Return the (x, y) coordinate for the center point of the cell that contains the specified text.  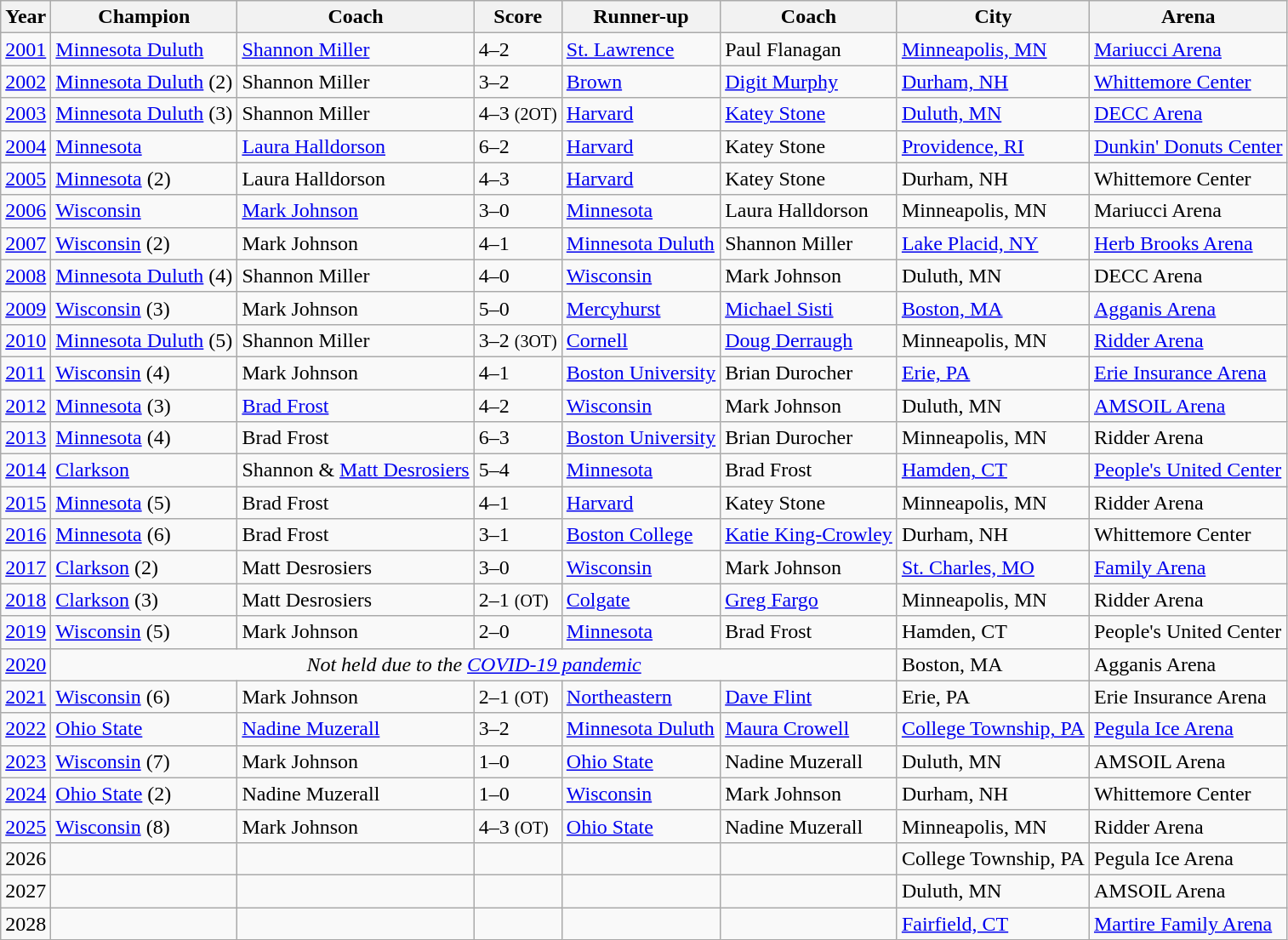
Clarkson (2) (145, 567)
Wisconsin (7) (145, 761)
Wisconsin (2) (145, 243)
2005 (26, 179)
2017 (26, 567)
Fairfield, CT (993, 923)
2014 (26, 470)
Shannon & Matt Desrosiers (356, 470)
2025 (26, 826)
Doug Derraugh (809, 340)
2026 (26, 858)
2006 (26, 211)
Year (26, 17)
Mercyhurst (641, 308)
Wisconsin (4) (145, 373)
Minnesota Duluth (2) (145, 82)
Katie King-Crowley (809, 535)
2010 (26, 340)
Minnesota Duluth (4) (145, 276)
Cornell (641, 340)
2001 (26, 49)
City (993, 17)
Brown (641, 82)
Family Arena (1188, 567)
Digit Murphy (809, 82)
4–0 (517, 276)
Minnesota (4) (145, 438)
2003 (26, 114)
Providence, RI (993, 146)
2012 (26, 406)
Dave Flint (809, 697)
3–2 (3OT) (517, 340)
4–3 (OT) (517, 826)
Ohio State (2) (145, 794)
Champion (145, 17)
Northeastern (641, 697)
Michael Sisti (809, 308)
2021 (26, 697)
Colgate (641, 600)
Greg Fargo (809, 600)
Wisconsin (3) (145, 308)
Maura Crowell (809, 729)
Paul Flanagan (809, 49)
2027 (26, 891)
Martire Family Arena (1188, 923)
Wisconsin (6) (145, 697)
Dunkin' Donuts Center (1188, 146)
Clarkson (3) (145, 600)
6–2 (517, 146)
2007 (26, 243)
Wisconsin (8) (145, 826)
Score (517, 17)
Runner-up (641, 17)
4–3 (517, 179)
Boston College (641, 535)
2019 (26, 632)
2–0 (517, 632)
2011 (26, 373)
5–0 (517, 308)
2002 (26, 82)
2028 (26, 923)
2015 (26, 503)
Minnesota (5) (145, 503)
Minnesota (6) (145, 535)
Minnesota (3) (145, 406)
2023 (26, 761)
Lake Placid, NY (993, 243)
St. Lawrence (641, 49)
2024 (26, 794)
Minnesota Duluth (3) (145, 114)
6–3 (517, 438)
Herb Brooks Arena (1188, 243)
Wisconsin (5) (145, 632)
Minnesota Duluth (5) (145, 340)
4–3 (2OT) (517, 114)
2020 (26, 664)
Not held due to the COVID-19 pandemic (475, 664)
2013 (26, 438)
Clarkson (145, 470)
2018 (26, 600)
2004 (26, 146)
2009 (26, 308)
Arena (1188, 17)
St. Charles, MO (993, 567)
Minnesota (2) (145, 179)
2022 (26, 729)
3–1 (517, 535)
5–4 (517, 470)
2016 (26, 535)
2008 (26, 276)
